Detect which cell encompasses the target text, then output its (x, y) center coordinate. 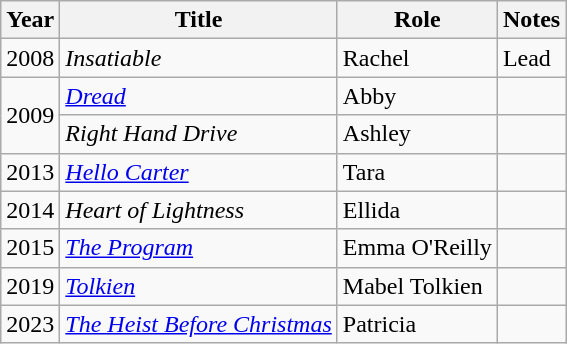
Dread (199, 96)
The Program (199, 248)
Heart of Lightness (199, 210)
Year (30, 20)
Notes (531, 20)
2015 (30, 248)
Emma O'Reilly (417, 248)
Lead (531, 58)
2009 (30, 115)
2023 (30, 324)
Rachel (417, 58)
2014 (30, 210)
2008 (30, 58)
Tolkien (199, 286)
Abby (417, 96)
2013 (30, 172)
Hello Carter (199, 172)
Right Hand Drive (199, 134)
Insatiable (199, 58)
Role (417, 20)
Ellida (417, 210)
Patricia (417, 324)
The Heist Before Christmas (199, 324)
Ashley (417, 134)
Tara (417, 172)
Title (199, 20)
Mabel Tolkien (417, 286)
2019 (30, 286)
